Provide the (x, y) coordinate of the cell's center where the given text is located.  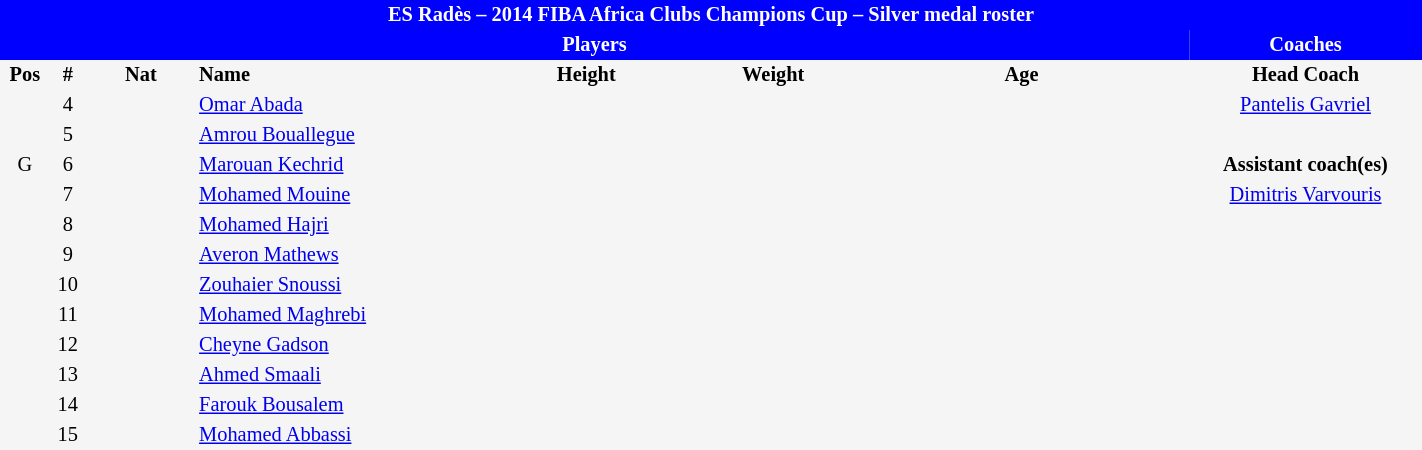
13 (68, 375)
Farouk Bousalem (338, 405)
Mohamed Mouine (338, 195)
Age (1022, 75)
11 (68, 315)
7 (68, 195)
12 (68, 345)
Pos (25, 75)
4 (68, 105)
Marouan Kechrid (338, 165)
14 (68, 405)
Mohamed Hajri (338, 225)
15 (68, 435)
Zouhaier Snoussi (338, 285)
10 (68, 285)
5 (68, 135)
9 (68, 255)
Cheyne Gadson (338, 345)
6 (68, 165)
Omar Abada (338, 105)
Nat (141, 75)
Coaches (1306, 45)
8 (68, 225)
Assistant coach(es) (1306, 165)
Ahmed Smaali (338, 375)
Name (338, 75)
Weight (774, 75)
ES Radès – 2014 FIBA Africa Clubs Champions Cup – Silver medal roster (711, 15)
Height (586, 75)
Dimitris Varvouris (1306, 195)
# (68, 75)
Mohamed Maghrebi (338, 315)
Players (594, 45)
G (25, 165)
Pantelis Gavriel (1306, 105)
Head Coach (1306, 75)
Averon Mathews (338, 255)
Amrou Bouallegue (338, 135)
Mohamed Abbassi (338, 435)
